Provide the (x, y) coordinate of the cell's center where the given text is located.  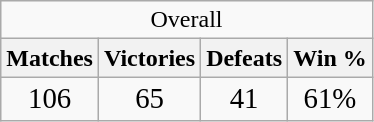
Defeats (244, 58)
106 (50, 99)
41 (244, 99)
Overall (187, 20)
Win % (330, 58)
Victories (149, 58)
Matches (50, 58)
61% (330, 99)
65 (149, 99)
